Locate the cell with the specified text and output its [x, y] center coordinate. 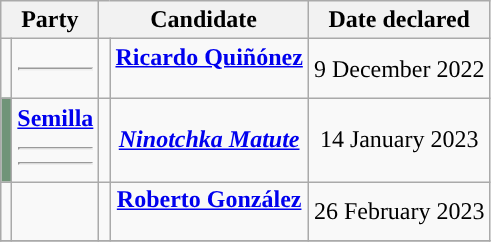
Ricardo Quiñónez [209, 68]
Roberto González [209, 212]
Semilla [56, 140]
Ninotchka Matute [209, 140]
Date declared [399, 20]
Party [50, 20]
9 December 2022 [399, 68]
Candidate [204, 20]
14 January 2023 [399, 140]
26 February 2023 [399, 212]
